Extract the (X, Y) coordinate from the center of the cell holding the provided text.  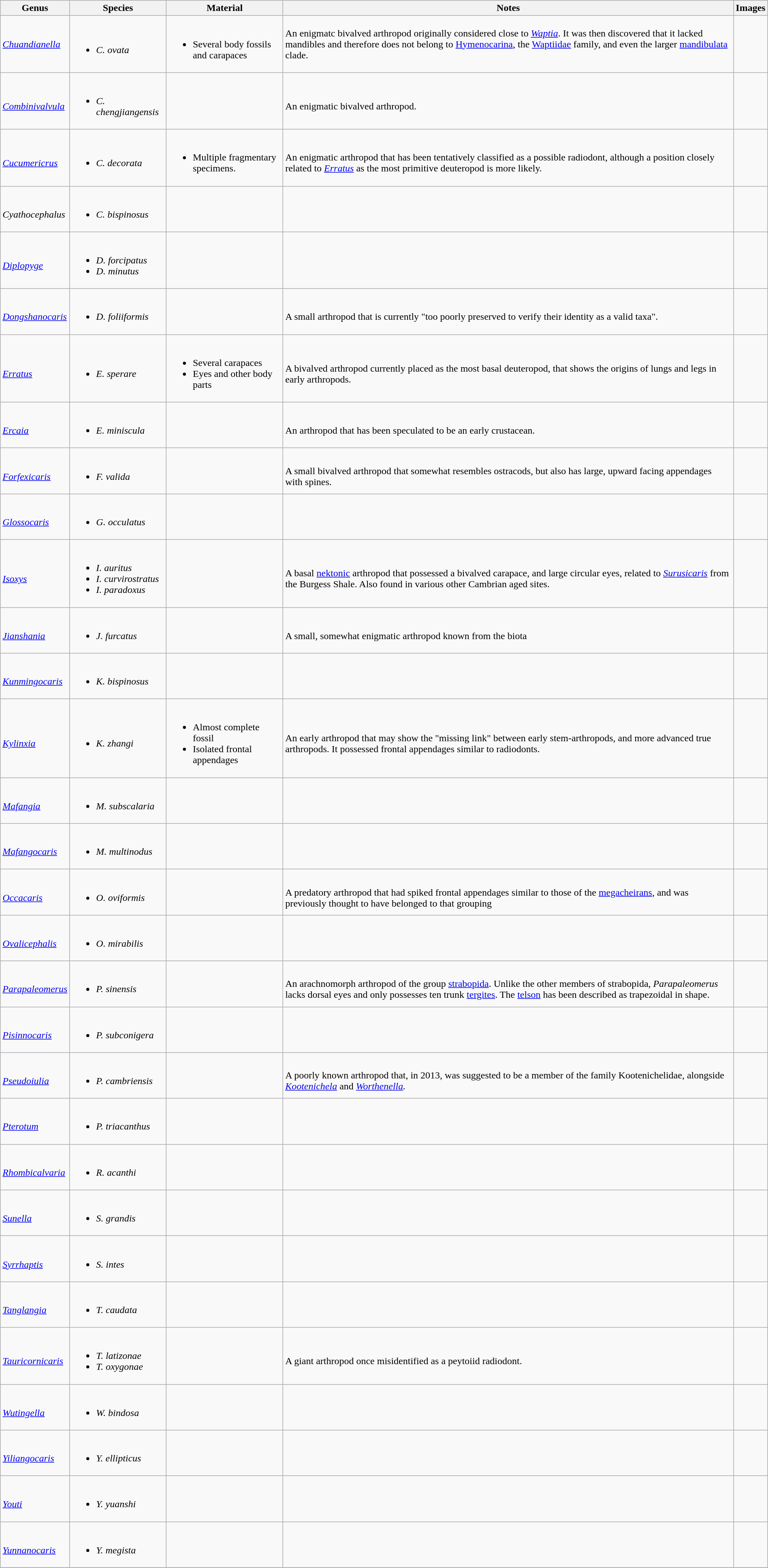
Y. megista (118, 1545)
F. valida (118, 471)
P. sinensis (118, 984)
T. latizonaeT. oxygonae (118, 1356)
Yunnanocaris (35, 1545)
Mafangocaris (35, 846)
Diplopyge (35, 260)
Cyathocephalus (35, 209)
A giant arthropod once misidentified as a peytoiid radiodont. (508, 1356)
D. foliiformis (118, 311)
C. ovata (118, 44)
K. zhangi (118, 738)
Kunmingocaris (35, 676)
Occacaris (35, 892)
S. intes (118, 1259)
D. forcipatusD. minutus (118, 260)
P. subconigera (118, 1029)
Rhombicalvaria (35, 1167)
Glossocaris (35, 516)
Multiple fragmentary specimens. (224, 158)
W. bindosa (118, 1407)
Almost complete fossilIsolated frontal appendages (224, 738)
M. subscalaria (118, 801)
An arthropod that has been speculated to be an early crustacean. (508, 425)
Tauricornicaris (35, 1356)
An enigmatic bivalved arthropod. (508, 101)
Parapaleomerus (35, 984)
Pseudoiulia (35, 1076)
I. auritusI. curvirostratusI. paradoxus (118, 573)
Pterotum (35, 1121)
Mafangia (35, 801)
Wutingella (35, 1407)
Pisinnocaris (35, 1029)
T. caudata (118, 1304)
C. decorata (118, 158)
S. grandis (118, 1213)
R. acanthi (118, 1167)
Ercaia (35, 425)
E. sperare (118, 368)
Cucumericrus (35, 158)
P. cambriensis (118, 1076)
A small bivalved arthropod that somewhat resembles ostracods, but also has large, upward facing appendages with spines. (508, 471)
Syrrhaptis (35, 1259)
J. furcatus (118, 630)
G. occulatus (118, 516)
K. bispinosus (118, 676)
Kylinxia (35, 738)
Several body fossils and carapaces (224, 44)
Several carapacesEyes and other body parts (224, 368)
Images (751, 8)
Combinivalvula (35, 101)
Ovalicephalis (35, 938)
C. bispinosus (118, 209)
Yiliangocaris (35, 1453)
P. triacanthus (118, 1121)
Material (224, 8)
Erratus (35, 368)
A bivalved arthropod currently placed as the most basal deuteropod, that shows the origins of lungs and legs in early arthropods. (508, 368)
Youti (35, 1499)
A poorly known arthropod that, in 2013, was suggested to be a member of the family Kootenichelidae, alongside Kootenichela and Worthenella. (508, 1076)
A small, somewhat enigmatic arthropod known from the biota (508, 630)
Sunella (35, 1213)
Chuandianella (35, 44)
Genus (35, 8)
Y. yuanshi (118, 1499)
Dongshanocaris (35, 311)
Jianshania (35, 630)
Forfexicaris (35, 471)
Isoxys (35, 573)
O. oviformis (118, 892)
E. miniscula (118, 425)
Tanglangia (35, 1304)
Notes (508, 8)
A small arthropod that is currently "too poorly preserved to verify their identity as a valid taxa". (508, 311)
O. mirabilis (118, 938)
Species (118, 8)
Y. ellipticus (118, 1453)
C. chengjiangensis (118, 101)
M. multinodus (118, 846)
